Extract the [X, Y] coordinate from the center of the cell holding the provided text.  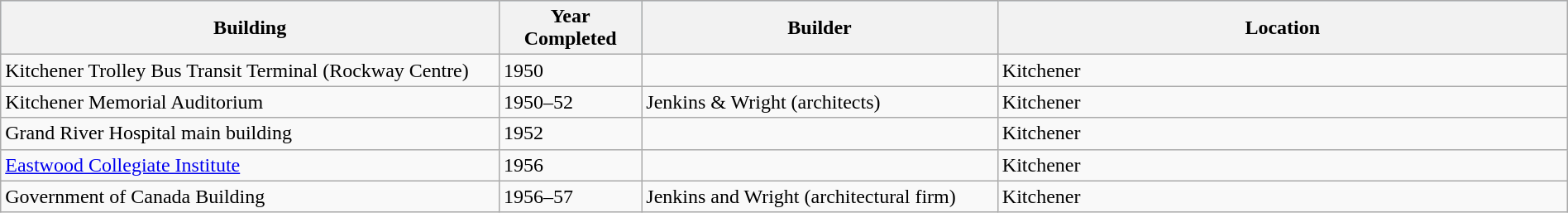
Kitchener Memorial Auditorium [250, 102]
Builder [820, 28]
Eastwood Collegiate Institute [250, 165]
1956–57 [571, 196]
Building [250, 28]
Jenkins and Wright (architectural firm) [820, 196]
Year Completed [571, 28]
Grand River Hospital main building [250, 133]
1950–52 [571, 102]
Kitchener Trolley Bus Transit Terminal (Rockway Centre) [250, 70]
1950 [571, 70]
Government of Canada Building [250, 196]
1956 [571, 165]
1952 [571, 133]
Jenkins & Wright (architects) [820, 102]
Location [1282, 28]
